Find where the given text appears and provide that cell's center as [X, Y] coordinate. 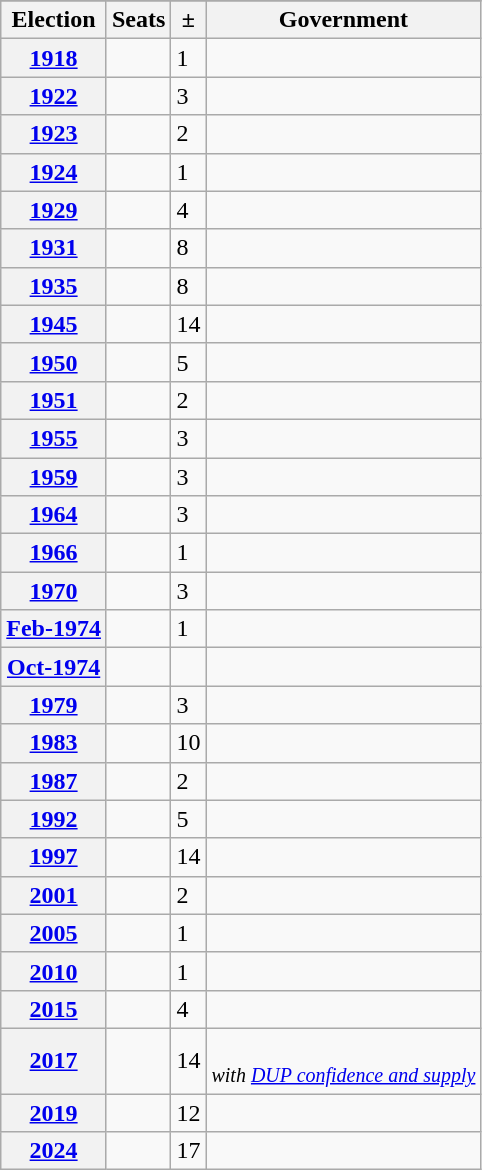
12 [188, 1113]
17 [188, 1151]
Oct-1974 [54, 667]
1955 [54, 438]
1923 [54, 134]
1992 [54, 819]
± [188, 20]
2001 [54, 895]
1983 [54, 743]
1997 [54, 857]
10 [188, 743]
1945 [54, 324]
1950 [54, 362]
1929 [54, 210]
2019 [54, 1113]
1979 [54, 705]
1964 [54, 515]
2017 [54, 1060]
Government [344, 20]
1924 [54, 172]
1959 [54, 477]
1966 [54, 553]
2010 [54, 971]
with DUP confidence and supply [344, 1060]
1935 [54, 286]
1918 [54, 58]
Feb-1974 [54, 629]
Election [54, 20]
1931 [54, 248]
1951 [54, 400]
1970 [54, 591]
2015 [54, 1009]
Seats [138, 20]
2024 [54, 1151]
1922 [54, 96]
2005 [54, 933]
1987 [54, 781]
